Find where the given text appears and provide that cell's center as (x, y) coordinate. 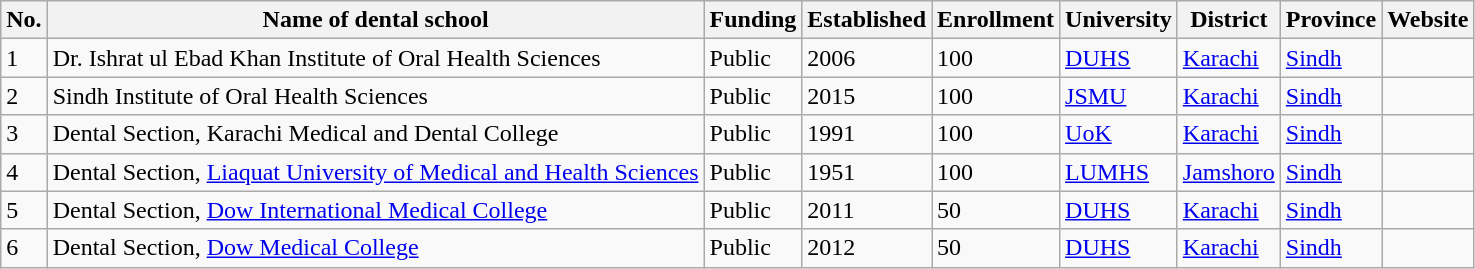
3 (24, 134)
6 (24, 248)
Sindh Institute of Oral Health Sciences (376, 96)
Jamshoro (1228, 172)
Enrollment (996, 20)
Funding (753, 20)
4 (24, 172)
1951 (867, 172)
1 (24, 58)
UoK (1119, 134)
Established (867, 20)
Dental Section, Karachi Medical and Dental College (376, 134)
5 (24, 210)
1991 (867, 134)
JSMU (1119, 96)
Website (1428, 20)
Dental Section, Liaquat University of Medical and Health Sciences (376, 172)
No. (24, 20)
University (1119, 20)
2012 (867, 248)
Province (1330, 20)
2011 (867, 210)
Dental Section, Dow International Medical College (376, 210)
Dr. Ishrat ul Ebad Khan Institute of Oral Health Sciences (376, 58)
2015 (867, 96)
2006 (867, 58)
District (1228, 20)
LUMHS (1119, 172)
2 (24, 96)
Dental Section, Dow Medical College (376, 248)
Name of dental school (376, 20)
